Return (X, Y) of the center of cell containing provided text 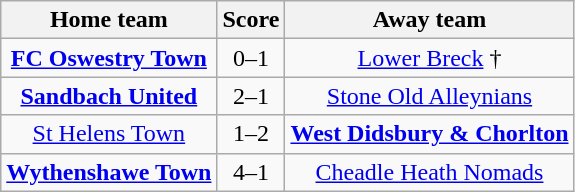
Lower Breck † (430, 58)
FC Oswestry Town (109, 58)
Sandbach United (109, 96)
2–1 (251, 96)
Score (251, 20)
4–1 (251, 172)
West Didsbury & Chorlton (430, 134)
Away team (430, 20)
Cheadle Heath Nomads (430, 172)
1–2 (251, 134)
0–1 (251, 58)
St Helens Town (109, 134)
Wythenshawe Town (109, 172)
Home team (109, 20)
Stone Old Alleynians (430, 96)
